Locate the cell with the specified text and output its [x, y] center coordinate. 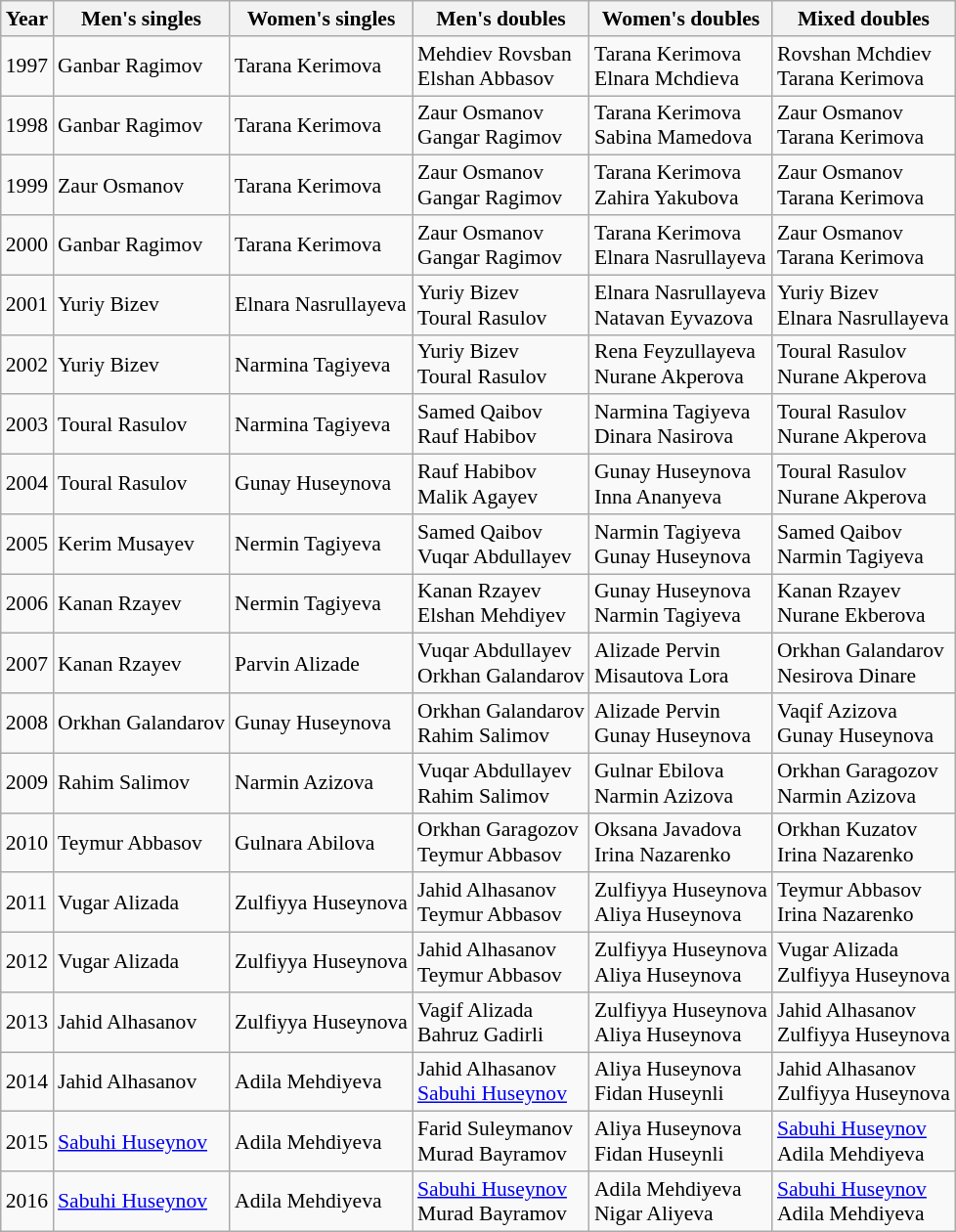
Jahid Alhasanov Sabuhi Huseynov [500, 1081]
Rovshan Mchdiev Tarana Kerimova [864, 66]
Orkhan Galandarov Rahim Salimov [500, 724]
Teymur Abbasov [141, 843]
1997 [27, 66]
2006 [27, 604]
Samed Qaibov Narmin Tagiyeva [864, 544]
2011 [27, 903]
2008 [27, 724]
2000 [27, 244]
Orkhan Kuzatov Irina Nazarenko [864, 843]
Orkhan Galandarov Nesirova Dinare [864, 663]
Adila Mehdiyeva Nigar Aliyeva [680, 1201]
Elnara Nasrullayeva [321, 305]
Alizade Pervin Misautova Lora [680, 663]
Vuqar Abdullayev Rahim Salimov [500, 782]
1998 [27, 125]
Tarana Kerimova Elnara Mchdieva [680, 66]
Year [27, 19]
Gunay Huseynova Narmin Tagiyeva [680, 604]
Kanan Rzayev Elshan Mehdiyev [500, 604]
2013 [27, 1023]
Rauf Habibov Malik Agayev [500, 485]
2015 [27, 1142]
2007 [27, 663]
Gulnar Ebilova Narmin Azizova [680, 782]
Alizade Pervin Gunay Huseynova [680, 724]
Teymur Abbasov Irina Nazarenko [864, 903]
Rahim Salimov [141, 782]
Farid Suleymanov Murad Bayramov [500, 1142]
Tarana Kerimova Zahira Yakubova [680, 186]
Oksana Javadova Irina Nazarenko [680, 843]
2010 [27, 843]
Yuriy Bizev Elnara Nasrullayeva [864, 305]
Gulnara Abilova [321, 843]
Vugar Alizada Zulfiyya Huseynova [864, 962]
Orkhan Garagozov Teymur Abbasov [500, 843]
2002 [27, 364]
Vaqif Azizova Gunay Huseynova [864, 724]
Rena Feyzullayeva Nurane Akperova [680, 364]
Samed Qaibov Vuqar Abdullayev [500, 544]
2016 [27, 1201]
2014 [27, 1081]
Sabuhi Huseynov Murad Bayramov [500, 1201]
Kanan Rzayev Nurane Ekberova [864, 604]
2005 [27, 544]
Vagif Alizada Bahruz Gadirli [500, 1023]
Mixed doubles [864, 19]
Tarana Kerimova Elnara Nasrullayeva [680, 244]
Kerim Musayev [141, 544]
Elnara Nasrullayeva Natavan Eyvazova [680, 305]
Narmin Azizova [321, 782]
2012 [27, 962]
Orkhan Galandarov [141, 724]
2004 [27, 485]
Women's singles [321, 19]
Tarana Kerimova Sabina Mamedova [680, 125]
Men's doubles [500, 19]
Zaur Osmanov [141, 186]
Vuqar Abdullayev Orkhan Galandarov [500, 663]
1999 [27, 186]
Narmina Tagiyeva Dinara Nasirova [680, 424]
Mehdiev Rovsban Elshan Abbasov [500, 66]
2009 [27, 782]
Parvin Alizade [321, 663]
Narmin Tagiyeva Gunay Huseynova [680, 544]
Orkhan Garagozov Narmin Azizova [864, 782]
Samed Qaibov Rauf Habibov [500, 424]
2001 [27, 305]
Women's doubles [680, 19]
Men's singles [141, 19]
2003 [27, 424]
Gunay Huseynova Inna Ananyeva [680, 485]
